Output the (x, y) coordinate of the center of the cell containing the given text.  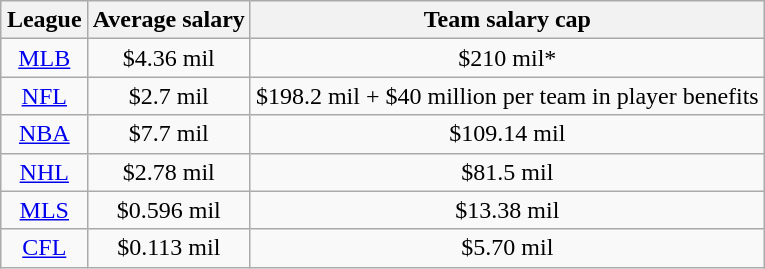
$7.7 mil (168, 134)
$0.596 mil (168, 210)
$5.70 mil (507, 248)
$13.38 mil (507, 210)
MLB (44, 58)
$81.5 mil (507, 172)
CFL (44, 248)
Average salary (168, 20)
$109.14 mil (507, 134)
$4.36 mil (168, 58)
MLS (44, 210)
$2.78 mil (168, 172)
NBA (44, 134)
$210 mil* (507, 58)
$2.7 mil (168, 96)
League (44, 20)
NHL (44, 172)
$0.113 mil (168, 248)
$198.2 mil + $40 million per team in player benefits (507, 96)
Team salary cap (507, 20)
NFL (44, 96)
